Search for the cell housing the specified text and yield its (x, y) center coordinate. 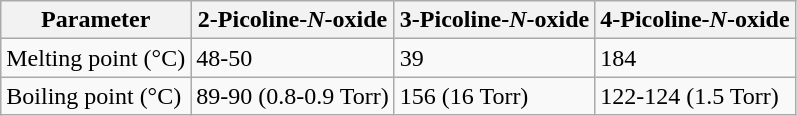
122-124 (1.5 Torr) (695, 96)
4-Picoline-N-oxide (695, 20)
48-50 (293, 58)
184 (695, 58)
156 (16 Torr) (494, 96)
Boiling point (°C) (96, 96)
3-Picoline-N-oxide (494, 20)
Melting point (°C) (96, 58)
Parameter (96, 20)
89-90 (0.8-0.9 Torr) (293, 96)
39 (494, 58)
2-Picoline-N-oxide (293, 20)
